Detect which cell encompasses the target text, then output its [X, Y] center coordinate. 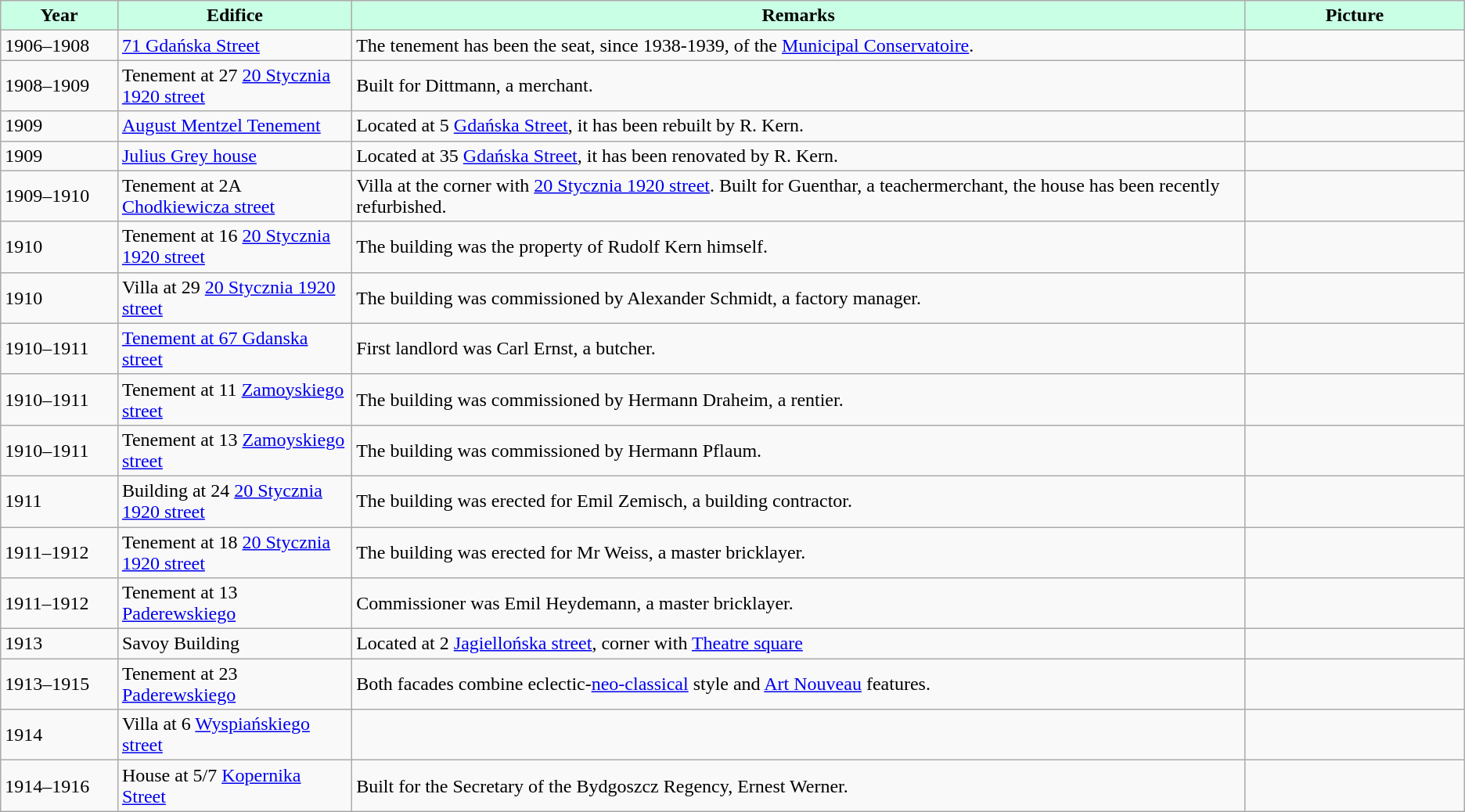
The building was erected for Emil Zemisch, a building contractor. [798, 501]
Built for the Secretary of the Bydgoszcz Regency, Ernest Werner. [798, 785]
The building was commissioned by Alexander Schmidt, a factory manager. [798, 297]
Year [59, 16]
First landlord was Carl Ernst, a butcher. [798, 349]
1911 [59, 501]
Picture [1355, 16]
Savoy Building [235, 644]
The building was erected for Mr Weiss, a master bricklayer. [798, 552]
71 Gdańska Street [235, 45]
Tenement at 16 20 Stycznia 1920 street [235, 247]
Built for Dittmann, a merchant. [798, 86]
1913 [59, 644]
Tenement at 67 Gdanska street [235, 349]
Tenement at 18 20 Stycznia 1920 street [235, 552]
Villa at 29 20 Stycznia 1920 street [235, 297]
1914 [59, 735]
Remarks [798, 16]
Tenement at 27 20 Stycznia 1920 street [235, 86]
The building was commissioned by Hermann Draheim, a rentier. [798, 399]
Julius Grey house [235, 156]
Located at 35 Gdańska Street, it has been renovated by R. Kern. [798, 156]
House at 5/7 Kopernika Street [235, 785]
1913–1915 [59, 684]
Tenement at 11 Zamoyskiego street [235, 399]
1914–1916 [59, 785]
1908–1909 [59, 86]
Both facades combine eclectic-neo-classical style and Art Nouveau features. [798, 684]
1906–1908 [59, 45]
Located at 5 Gdańska Street, it has been rebuilt by R. Kern. [798, 126]
1909–1910 [59, 196]
The building was the property of Rudolf Kern himself. [798, 247]
Edifice [235, 16]
Villa at the corner with 20 Stycznia 1920 street. Built for Guenthar, a teachermerchant, the house has been recently refurbished. [798, 196]
Tenement at 23 Paderewskiego [235, 684]
Building at 24 20 Stycznia 1920 street [235, 501]
The tenement has been the seat, since 1938-1939, of the Municipal Conservatoire. [798, 45]
Villa at 6 Wyspiańskiego street [235, 735]
Tenement at 13 Paderewskiego [235, 604]
Commissioner was Emil Heydemann, a master bricklayer. [798, 604]
August Mentzel Tenement [235, 126]
The building was commissioned by Hermann Pflaum. [798, 451]
Located at 2 Jagiellońska street, corner with Theatre square [798, 644]
Tenement at 2A Chodkiewicza street [235, 196]
Tenement at 13 Zamoyskiego street [235, 451]
